Determine the [X, Y] coordinate at the center of the cell enclosing the given text.  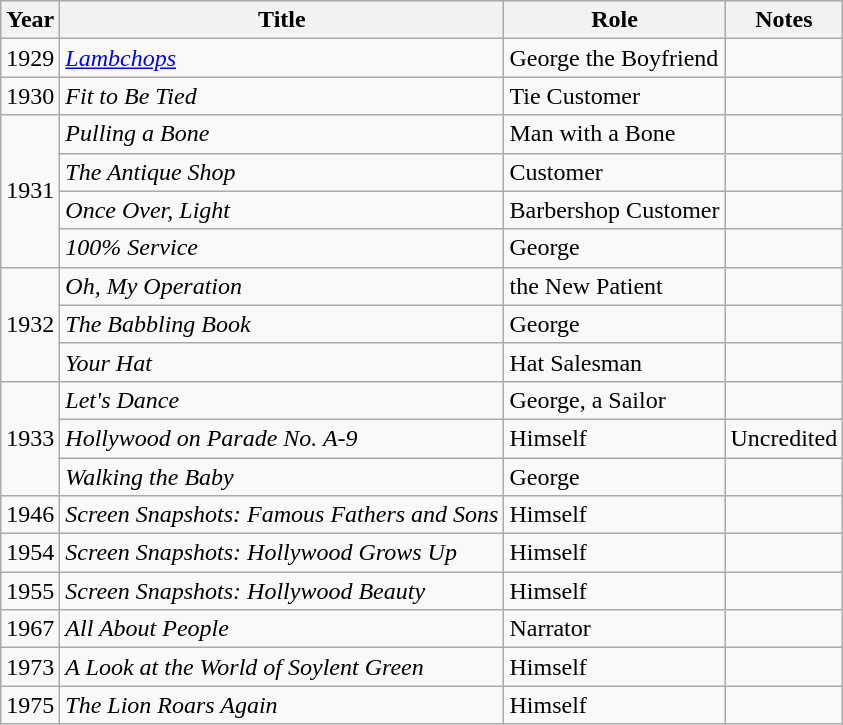
Your Hat [282, 362]
Screen Snapshots: Hollywood Grows Up [282, 553]
George the Boyfriend [614, 58]
Notes [784, 20]
Let's Dance [282, 400]
1955 [30, 591]
Hollywood on Parade No. A-9 [282, 438]
Once Over, Light [282, 210]
The Babbling Book [282, 324]
Lambchops [282, 58]
1931 [30, 191]
Tie Customer [614, 96]
1930 [30, 96]
1954 [30, 553]
Hat Salesman [614, 362]
A Look at the World of Soylent Green [282, 667]
The Antique Shop [282, 172]
The Lion Roars Again [282, 705]
Barbershop Customer [614, 210]
Year [30, 20]
1933 [30, 438]
Uncredited [784, 438]
Screen Snapshots: Famous Fathers and Sons [282, 515]
1946 [30, 515]
1975 [30, 705]
Fit to Be Tied [282, 96]
1932 [30, 324]
Title [282, 20]
Screen Snapshots: Hollywood Beauty [282, 591]
Man with a Bone [614, 134]
All About People [282, 629]
Narrator [614, 629]
Walking the Baby [282, 477]
100% Service [282, 248]
Customer [614, 172]
1973 [30, 667]
Role [614, 20]
Oh, My Operation [282, 286]
George, a Sailor [614, 400]
1967 [30, 629]
Pulling a Bone [282, 134]
1929 [30, 58]
the New Patient [614, 286]
